For the text-containing cell, return its midpoint in [X, Y] coordinate format. 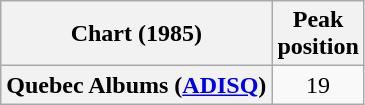
Peakposition [318, 34]
19 [318, 85]
Quebec Albums (ADISQ) [136, 85]
Chart (1985) [136, 34]
